For the text-containing cell, return its midpoint in [X, Y] coordinate format. 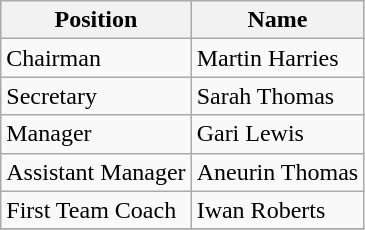
Manager [96, 134]
Chairman [96, 58]
Sarah Thomas [278, 96]
Martin Harries [278, 58]
Aneurin Thomas [278, 172]
Position [96, 20]
First Team Coach [96, 210]
Iwan Roberts [278, 210]
Gari Lewis [278, 134]
Secretary [96, 96]
Name [278, 20]
Assistant Manager [96, 172]
